Locate the cell with the specified text and output its [X, Y] center coordinate. 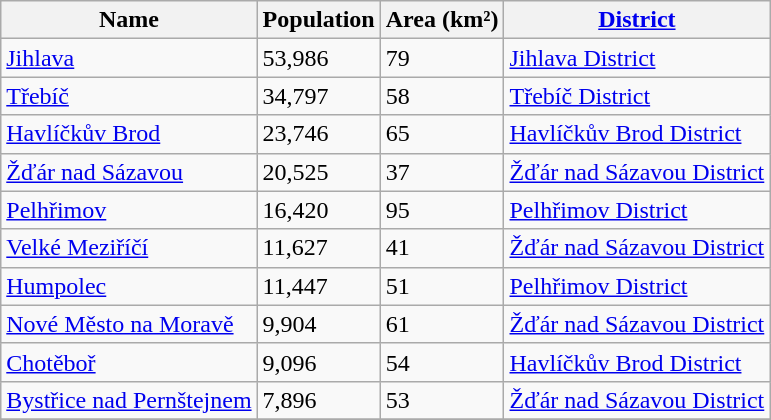
51 [442, 286]
Nové Město na Moravě [129, 324]
41 [442, 248]
53,986 [318, 58]
Population [318, 20]
11,447 [318, 286]
11,627 [318, 248]
95 [442, 210]
Žďár nad Sázavou [129, 172]
61 [442, 324]
Jihlava District [637, 58]
79 [442, 58]
Name [129, 20]
Humpolec [129, 286]
9,096 [318, 362]
34,797 [318, 96]
58 [442, 96]
Havlíčkův Brod [129, 134]
20,525 [318, 172]
Bystřice nad Pernštejnem [129, 400]
65 [442, 134]
7,896 [318, 400]
Třebíč [129, 96]
53 [442, 400]
Area (km²) [442, 20]
Pelhřimov [129, 210]
District [637, 20]
Třebíč District [637, 96]
16,420 [318, 210]
Chotěboř [129, 362]
Velké Meziříčí [129, 248]
9,904 [318, 324]
23,746 [318, 134]
54 [442, 362]
Jihlava [129, 58]
37 [442, 172]
